Extract the [X, Y] coordinate from the center of the cell holding the provided text.  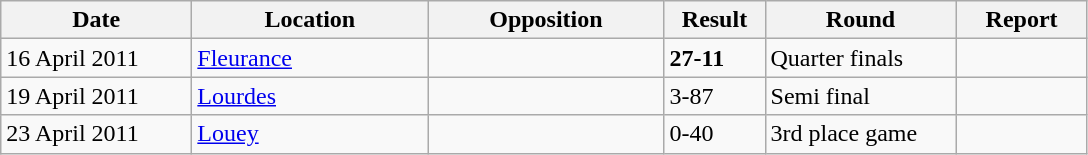
27-11 [714, 58]
Lourdes [310, 96]
Semi final [860, 96]
19 April 2011 [96, 96]
Louey [310, 134]
16 April 2011 [96, 58]
Round [860, 20]
Opposition [546, 20]
0-40 [714, 134]
23 April 2011 [96, 134]
Location [310, 20]
Result [714, 20]
Quarter finals [860, 58]
Report [1022, 20]
3-87 [714, 96]
Fleurance [310, 58]
Date [96, 20]
3rd place game [860, 134]
